Provide the (x, y) coordinate of the cell's center where the given text is located.  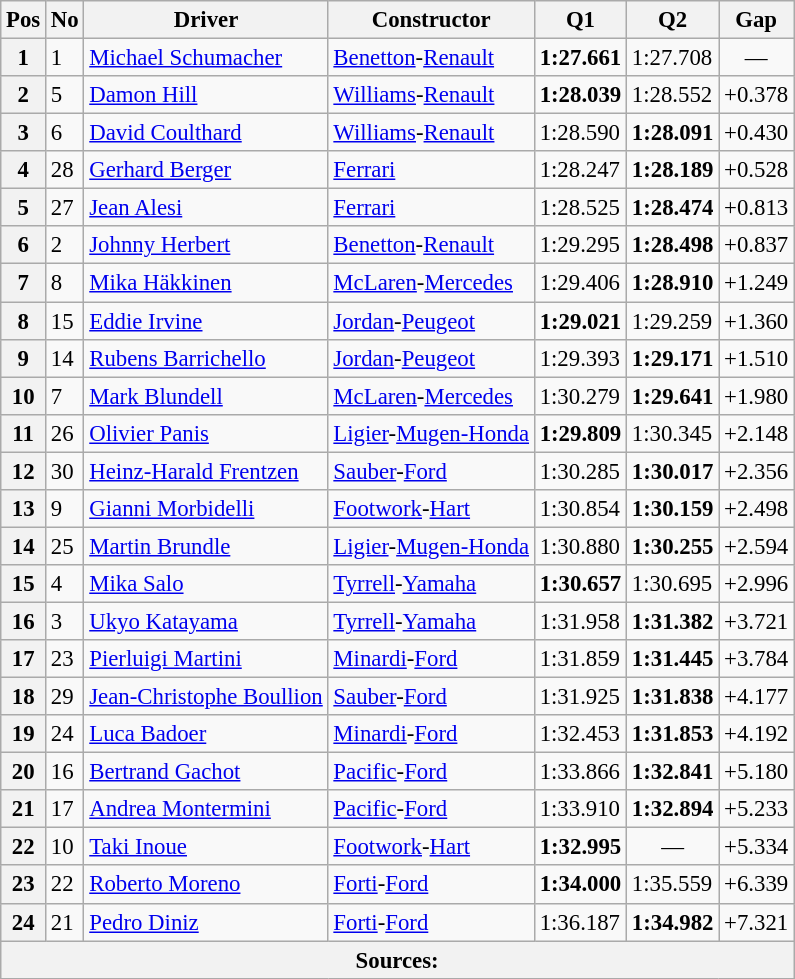
1:32.453 (580, 734)
1:30.657 (580, 584)
1:30.880 (580, 546)
+0.837 (756, 245)
Gerhard Berger (206, 170)
1:29.809 (580, 433)
+5.334 (756, 847)
1:28.498 (673, 245)
1:28.474 (673, 208)
+7.321 (756, 922)
1:32.841 (673, 772)
1:35.559 (673, 885)
1:31.859 (580, 659)
Mark Blundell (206, 396)
Gianni Morbidelli (206, 509)
David Coulthard (206, 133)
1:32.995 (580, 847)
1:28.590 (580, 133)
Olivier Panis (206, 433)
+6.339 (756, 885)
+1.360 (756, 321)
1:29.295 (580, 245)
Q1 (580, 20)
Michael Schumacher (206, 58)
1:30.695 (673, 584)
Luca Badoer (206, 734)
+2.148 (756, 433)
28 (65, 170)
1:32.894 (673, 809)
1:33.910 (580, 809)
1:30.017 (673, 471)
Jean-Christophe Boullion (206, 697)
1:33.866 (580, 772)
1:29.021 (580, 321)
+0.813 (756, 208)
1:30.854 (580, 509)
+0.528 (756, 170)
+1.249 (756, 283)
Jean Alesi (206, 208)
1:34.982 (673, 922)
1:28.039 (580, 95)
26 (65, 433)
Andrea Montermini (206, 809)
27 (65, 208)
+2.356 (756, 471)
Constructor (431, 20)
+5.233 (756, 809)
1:34.000 (580, 885)
1:30.279 (580, 396)
Heinz-Harald Frentzen (206, 471)
+0.378 (756, 95)
19 (24, 734)
1:30.285 (580, 471)
+4.177 (756, 697)
Bertrand Gachot (206, 772)
+3.784 (756, 659)
Driver (206, 20)
Taki Inoue (206, 847)
30 (65, 471)
1:28.189 (673, 170)
1:36.187 (580, 922)
Damon Hill (206, 95)
18 (24, 697)
Rubens Barrichello (206, 358)
1:31.853 (673, 734)
1:31.382 (673, 621)
11 (24, 433)
1:28.525 (580, 208)
Gap (756, 20)
+1.510 (756, 358)
1:30.159 (673, 509)
Q2 (673, 20)
1:28.552 (673, 95)
1:29.406 (580, 283)
1:29.393 (580, 358)
12 (24, 471)
+5.180 (756, 772)
1:31.838 (673, 697)
Pierluigi Martini (206, 659)
1:28.910 (673, 283)
1:31.958 (580, 621)
1:29.171 (673, 358)
+2.996 (756, 584)
Pedro Diniz (206, 922)
13 (24, 509)
Sources: (398, 960)
1:30.345 (673, 433)
Mika Salo (206, 584)
1:31.925 (580, 697)
+4.192 (756, 734)
+3.721 (756, 621)
+2.594 (756, 546)
No (65, 20)
29 (65, 697)
+2.498 (756, 509)
Roberto Moreno (206, 885)
Mika Häkkinen (206, 283)
25 (65, 546)
1:28.247 (580, 170)
1:30.255 (673, 546)
1:29.259 (673, 321)
1:27.661 (580, 58)
Ukyo Katayama (206, 621)
1:28.091 (673, 133)
20 (24, 772)
1:29.641 (673, 396)
+1.980 (756, 396)
Johnny Herbert (206, 245)
1:27.708 (673, 58)
+0.430 (756, 133)
Martin Brundle (206, 546)
1:31.445 (673, 659)
Eddie Irvine (206, 321)
Pos (24, 20)
